Locate the cell with the specified text and output its (x, y) center coordinate. 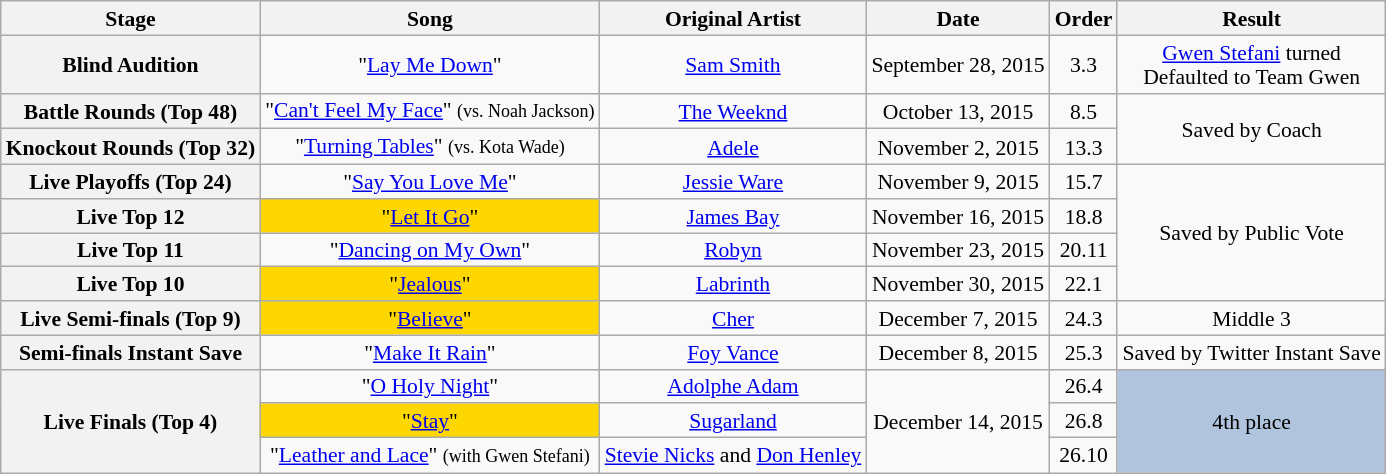
Stage (130, 18)
"Let It Go" (430, 216)
"Stay" (430, 421)
Adolphe Adam (734, 386)
James Bay (734, 216)
4th place (1251, 421)
November 23, 2015 (958, 250)
25.3 (1084, 352)
Gwen Stefani turnedDefaulted to Team Gwen (1251, 64)
Semi-finals Instant Save (130, 352)
Sugarland (734, 421)
"O Holy Night" (430, 386)
20.11 (1084, 250)
26.8 (1084, 421)
Original Artist (734, 18)
"Lay Me Down" (430, 64)
December 14, 2015 (958, 421)
24.3 (1084, 318)
15.7 (1084, 182)
Live Top 11 (130, 250)
Stevie Nicks and Don Henley (734, 456)
Live Semi-finals (Top 9) (130, 318)
Live Finals (Top 4) (130, 421)
Labrinth (734, 284)
"Believe" (430, 318)
Date (958, 18)
"Leather and Lace" (with Gwen Stefani) (430, 456)
Order (1084, 18)
"Jealous" (430, 284)
Battle Rounds (Top 48) (130, 111)
December 7, 2015 (958, 318)
Saved by Public Vote (1251, 233)
3.3 (1084, 64)
22.1 (1084, 284)
Middle 3 (1251, 318)
September 28, 2015 (958, 64)
The Weeknd (734, 111)
"Dancing on My Own" (430, 250)
Adele (734, 147)
Cher (734, 318)
December 8, 2015 (958, 352)
8.5 (1084, 111)
Song (430, 18)
"Make It Rain" (430, 352)
Blind Audition (130, 64)
Live Playoffs (Top 24) (130, 182)
Live Top 12 (130, 216)
November 30, 2015 (958, 284)
Foy Vance (734, 352)
Robyn (734, 250)
26.10 (1084, 456)
13.3 (1084, 147)
Saved by Coach (1251, 128)
Live Top 10 (130, 284)
November 2, 2015 (958, 147)
Jessie Ware (734, 182)
"Turning Tables" (vs. Kota Wade) (430, 147)
"Say You Love Me" (430, 182)
Knockout Rounds (Top 32) (130, 147)
October 13, 2015 (958, 111)
18.8 (1084, 216)
November 9, 2015 (958, 182)
26.4 (1084, 386)
"Can't Feel My Face" (vs. Noah Jackson) (430, 111)
Result (1251, 18)
Sam Smith (734, 64)
November 16, 2015 (958, 216)
Saved by Twitter Instant Save (1251, 352)
